For the text-containing cell, return its midpoint in [X, Y] coordinate format. 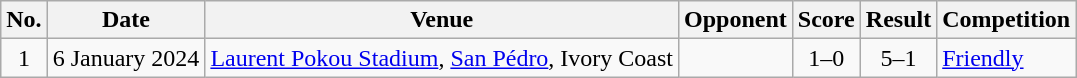
Opponent [736, 20]
Laurent Pokou Stadium, San Pédro, Ivory Coast [442, 58]
No. [24, 20]
5–1 [898, 58]
Friendly [1006, 58]
Date [126, 20]
1–0 [826, 58]
Venue [442, 20]
Score [826, 20]
Result [898, 20]
1 [24, 58]
6 January 2024 [126, 58]
Competition [1006, 20]
